Detect which cell encompasses the target text, then output its (x, y) center coordinate. 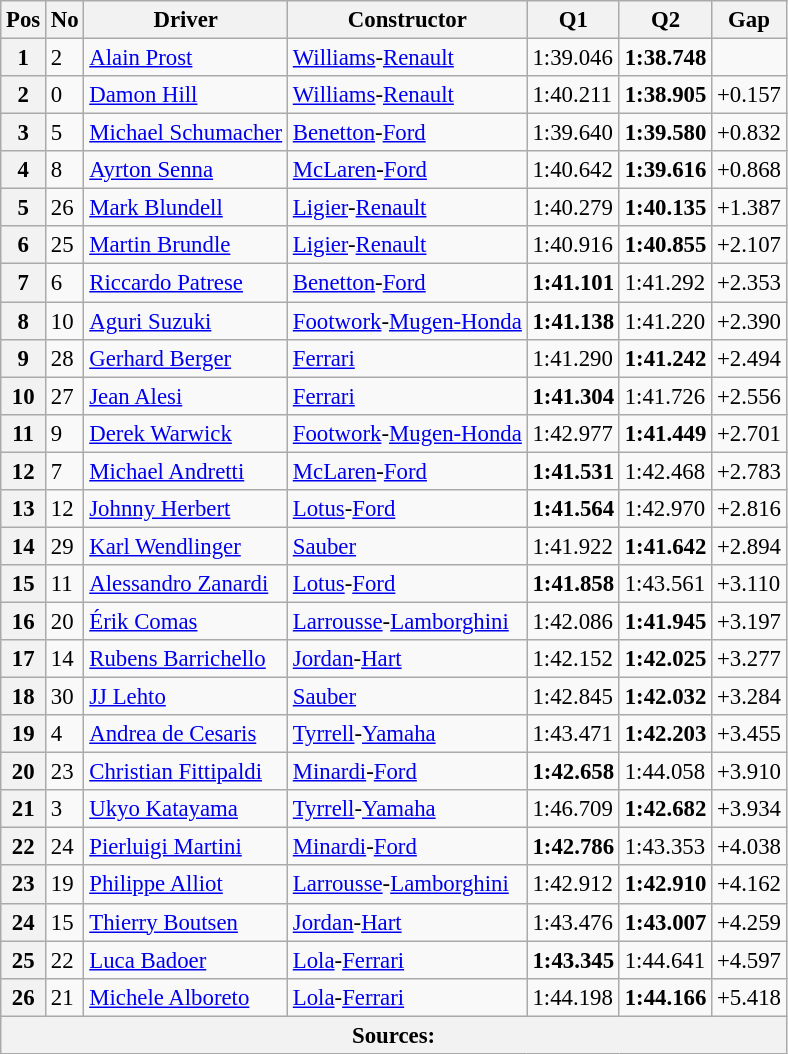
1:42.086 (573, 621)
1:42.032 (665, 697)
+4.038 (750, 847)
1:42.977 (573, 433)
1:42.682 (665, 809)
1:42.845 (573, 697)
Karl Wendlinger (186, 546)
1:43.561 (665, 584)
1:41.642 (665, 546)
1:38.748 (665, 58)
13 (24, 509)
Pos (24, 20)
Q1 (573, 20)
1:42.152 (573, 659)
+4.259 (750, 922)
28 (65, 358)
1:46.709 (573, 809)
JJ Lehto (186, 697)
1:44.641 (665, 960)
+2.816 (750, 509)
1:38.905 (665, 95)
1:44.166 (665, 997)
Gap (750, 20)
1:40.279 (573, 208)
16 (24, 621)
Michael Schumacher (186, 133)
Mark Blundell (186, 208)
1:43.471 (573, 734)
1:40.855 (665, 245)
Gerhard Berger (186, 358)
1:41.292 (665, 283)
+4.597 (750, 960)
1:41.101 (573, 283)
1 (24, 58)
1:41.726 (665, 396)
+0.832 (750, 133)
1:43.476 (573, 922)
Alain Prost (186, 58)
+3.277 (750, 659)
Sources: (394, 1035)
18 (24, 697)
No (65, 20)
1:42.910 (665, 885)
1:41.449 (665, 433)
27 (65, 396)
+3.455 (750, 734)
+2.894 (750, 546)
1:39.580 (665, 133)
1:41.564 (573, 509)
Andrea de Cesaris (186, 734)
1:42.658 (573, 772)
Johnny Herbert (186, 509)
1:40.211 (573, 95)
Christian Fittipaldi (186, 772)
1:39.046 (573, 58)
Damon Hill (186, 95)
Martin Brundle (186, 245)
+5.418 (750, 997)
1:44.058 (665, 772)
17 (24, 659)
+2.556 (750, 396)
+1.387 (750, 208)
+3.197 (750, 621)
1:39.640 (573, 133)
30 (65, 697)
+3.910 (750, 772)
1:42.786 (573, 847)
1:42.912 (573, 885)
1:44.198 (573, 997)
1:41.858 (573, 584)
Derek Warwick (186, 433)
+0.157 (750, 95)
Philippe Alliot (186, 885)
Constructor (407, 20)
Ukyo Katayama (186, 809)
Rubens Barrichello (186, 659)
1:40.642 (573, 170)
+2.783 (750, 471)
+4.162 (750, 885)
1:41.945 (665, 621)
Érik Comas (186, 621)
1:41.242 (665, 358)
1:43.345 (573, 960)
1:42.025 (665, 659)
Pierluigi Martini (186, 847)
+0.868 (750, 170)
Jean Alesi (186, 396)
1:41.531 (573, 471)
1:43.007 (665, 922)
+2.494 (750, 358)
Driver (186, 20)
+3.934 (750, 809)
1:41.220 (665, 321)
+2.701 (750, 433)
1:41.304 (573, 396)
Riccardo Patrese (186, 283)
1:40.135 (665, 208)
29 (65, 546)
1:41.922 (573, 546)
+2.390 (750, 321)
+2.107 (750, 245)
+3.110 (750, 584)
1:42.970 (665, 509)
Luca Badoer (186, 960)
Michele Alboreto (186, 997)
+2.353 (750, 283)
Alessandro Zanardi (186, 584)
1:42.203 (665, 734)
1:42.468 (665, 471)
Thierry Boutsen (186, 922)
1:43.353 (665, 847)
1:40.916 (573, 245)
Ayrton Senna (186, 170)
1:41.138 (573, 321)
1:39.616 (665, 170)
Michael Andretti (186, 471)
0 (65, 95)
+3.284 (750, 697)
Aguri Suzuki (186, 321)
1:41.290 (573, 358)
Q2 (665, 20)
